For the text-containing cell, return its midpoint in (x, y) coordinate format. 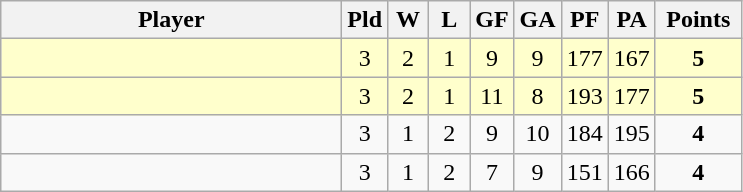
GA (538, 20)
8 (538, 96)
Pld (365, 20)
7 (492, 172)
PF (584, 20)
195 (632, 134)
Points (698, 20)
GF (492, 20)
Player (172, 20)
193 (584, 96)
PA (632, 20)
11 (492, 96)
166 (632, 172)
184 (584, 134)
L (450, 20)
10 (538, 134)
W (408, 20)
167 (632, 58)
151 (584, 172)
